Provide the [X, Y] coordinate of the cell's center where the given text is located.  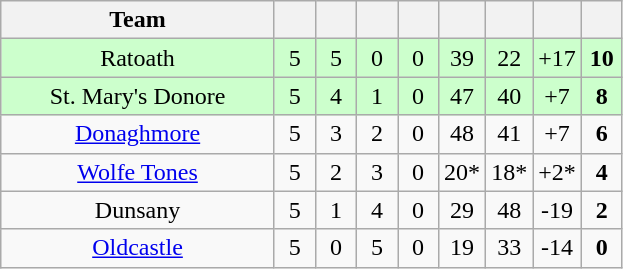
19 [462, 248]
Wolfe Tones [138, 172]
39 [462, 58]
8 [602, 96]
Ratoath [138, 58]
22 [510, 58]
Dunsany [138, 210]
-19 [558, 210]
Donaghmore [138, 134]
6 [602, 134]
29 [462, 210]
10 [602, 58]
Team [138, 20]
18* [510, 172]
41 [510, 134]
40 [510, 96]
+2* [558, 172]
-14 [558, 248]
20* [462, 172]
Oldcastle [138, 248]
47 [462, 96]
33 [510, 248]
St. Mary's Donore [138, 96]
+17 [558, 58]
